Find where the given text appears and provide that cell's center as [X, Y] coordinate. 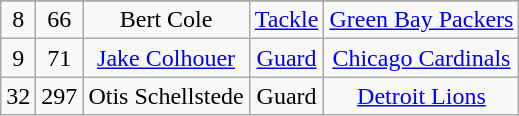
32 [18, 96]
Green Bay Packers [422, 20]
Detroit Lions [422, 96]
Chicago Cardinals [422, 58]
297 [60, 96]
Bert Cole [166, 20]
Otis Schellstede [166, 96]
8 [18, 20]
Tackle [286, 20]
66 [60, 20]
71 [60, 58]
9 [18, 58]
Jake Colhouer [166, 58]
